From the cell containing the given text, extract its center point as [X, Y] coordinate. 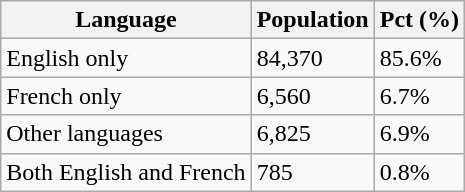
6,825 [312, 134]
Pct (%) [419, 20]
Population [312, 20]
6.7% [419, 96]
6,560 [312, 96]
0.8% [419, 172]
Language [126, 20]
French only [126, 96]
English only [126, 58]
6.9% [419, 134]
84,370 [312, 58]
85.6% [419, 58]
785 [312, 172]
Other languages [126, 134]
Both English and French [126, 172]
